Capture the cell that displays the provided text and extract its (x, y) central coordinate. 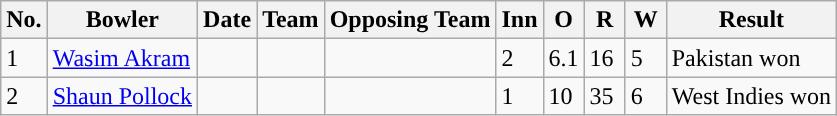
West Indies won (751, 96)
Result (751, 20)
No. (24, 20)
16 (604, 58)
Opposing Team (410, 20)
R (604, 20)
6.1 (564, 58)
Team (291, 20)
W (646, 20)
Bowler (122, 20)
Inn (520, 20)
Shaun Pollock (122, 96)
Pakistan won (751, 58)
6 (646, 96)
5 (646, 58)
35 (604, 96)
Wasim Akram (122, 58)
Date (228, 20)
10 (564, 96)
O (564, 20)
